Pinpoint the cell where the given text exists, returning its (x, y) midpoint coordinate. 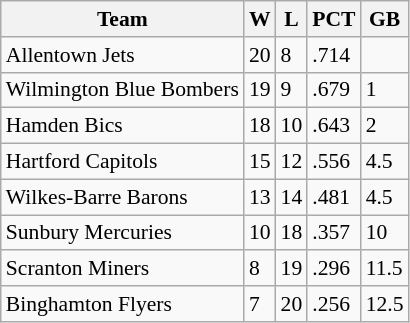
Wilkes-Barre Barons (122, 197)
Team (122, 19)
15 (260, 162)
13 (260, 197)
Scranton Miners (122, 269)
Binghamton Flyers (122, 304)
12 (292, 162)
Sunbury Mercuries (122, 233)
L (292, 19)
12.5 (385, 304)
.714 (334, 55)
.679 (334, 90)
.556 (334, 162)
W (260, 19)
PCT (334, 19)
Hamden Bics (122, 126)
.296 (334, 269)
7 (260, 304)
.481 (334, 197)
1 (385, 90)
.256 (334, 304)
11.5 (385, 269)
.357 (334, 233)
Wilmington Blue Bombers (122, 90)
9 (292, 90)
2 (385, 126)
14 (292, 197)
Allentown Jets (122, 55)
.643 (334, 126)
GB (385, 19)
Hartford Capitols (122, 162)
